Identify which cell holds the provided text, then report its [X, Y] central coordinate. 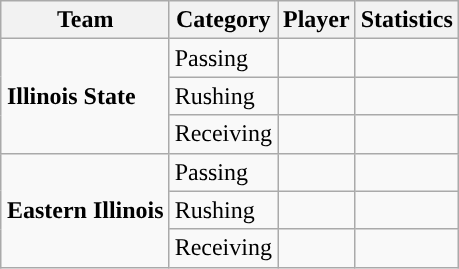
Category [223, 20]
Team [85, 20]
Eastern Illinois [85, 210]
Statistics [406, 20]
Player [317, 20]
Illinois State [85, 96]
